Return (x, y) of the center of cell containing provided text 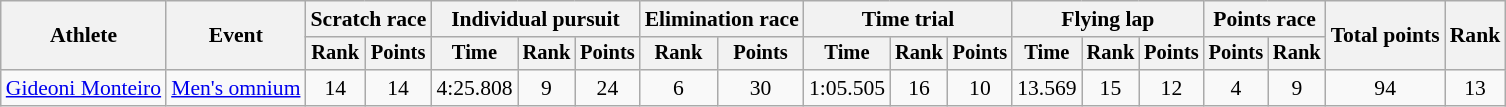
Scratch race (369, 19)
16 (919, 88)
Athlete (84, 36)
Men's omnium (236, 88)
12 (1171, 88)
Elimination race (722, 19)
Gideoni Monteiro (84, 88)
13 (1476, 88)
30 (760, 88)
Time trial (908, 19)
Total points (1386, 36)
24 (607, 88)
Points race (1265, 19)
Event (236, 36)
10 (980, 88)
13.569 (1046, 88)
15 (1111, 88)
94 (1386, 88)
6 (679, 88)
4:25.808 (474, 88)
Flying lap (1108, 19)
4 (1236, 88)
Individual pursuit (535, 19)
1:05.505 (847, 88)
